Extract the (x, y) coordinate from the center of the cell holding the provided text.  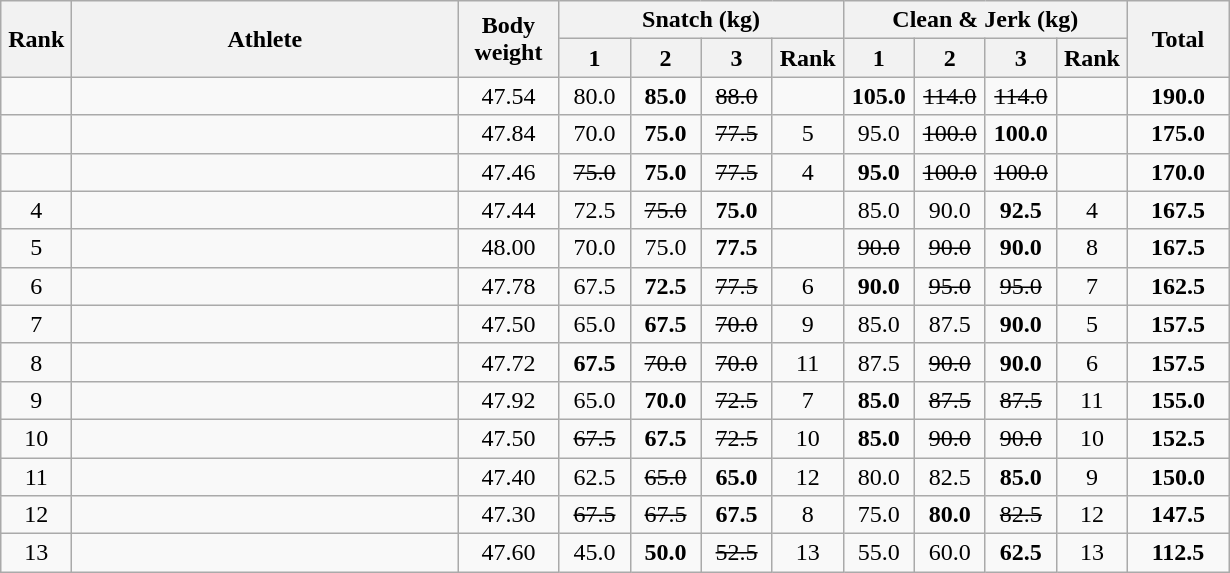
47.84 (508, 134)
150.0 (1178, 477)
47.72 (508, 362)
147.5 (1178, 515)
55.0 (878, 553)
47.92 (508, 400)
152.5 (1178, 438)
48.00 (508, 248)
Total (1178, 39)
47.44 (508, 210)
47.46 (508, 172)
88.0 (736, 96)
155.0 (1178, 400)
Clean & Jerk (kg) (985, 20)
47.40 (508, 477)
47.54 (508, 96)
Snatch (kg) (701, 20)
47.60 (508, 553)
Athlete (265, 39)
45.0 (594, 553)
112.5 (1178, 553)
92.5 (1020, 210)
170.0 (1178, 172)
162.5 (1178, 286)
Body weight (508, 39)
190.0 (1178, 96)
60.0 (950, 553)
52.5 (736, 553)
47.78 (508, 286)
105.0 (878, 96)
47.30 (508, 515)
175.0 (1178, 134)
50.0 (666, 553)
